Search for the cell housing the specified text and yield its (X, Y) center coordinate. 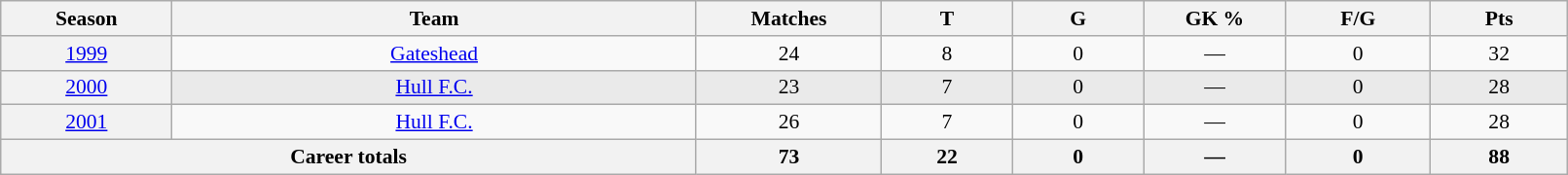
Gateshead (434, 53)
26 (788, 122)
Pts (1499, 18)
8 (948, 53)
G (1078, 18)
88 (1499, 157)
Career totals (348, 157)
T (948, 18)
24 (788, 53)
Season (87, 18)
Matches (788, 18)
1999 (87, 53)
F/G (1358, 18)
GK % (1215, 18)
32 (1499, 53)
73 (788, 157)
2001 (87, 122)
Team (434, 18)
22 (948, 157)
23 (788, 87)
2000 (87, 87)
